Pinpoint the cell where the given text exists, returning its (x, y) midpoint coordinate. 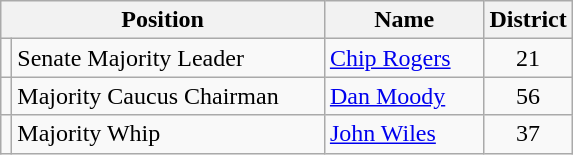
21 (528, 58)
John Wiles (404, 134)
Position (163, 20)
Majority Caucus Chairman (168, 96)
District (528, 20)
Name (404, 20)
37 (528, 134)
Chip Rogers (404, 58)
Senate Majority Leader (168, 58)
56 (528, 96)
Dan Moody (404, 96)
Majority Whip (168, 134)
